For the text-containing cell, return its midpoint in [X, Y] coordinate format. 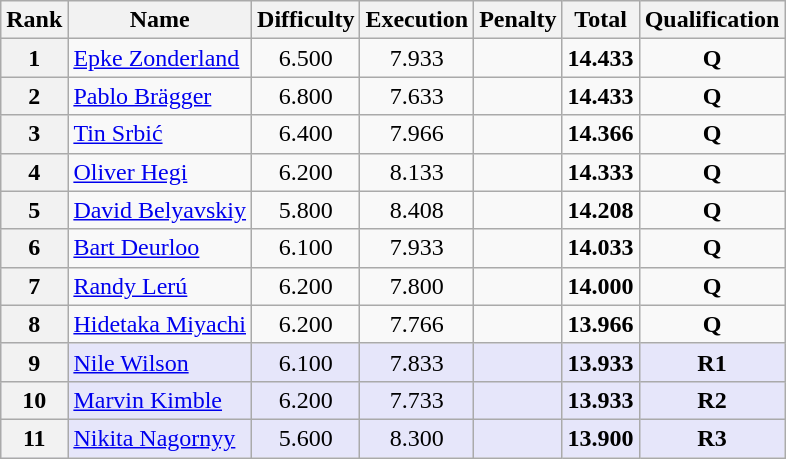
1 [34, 58]
7.800 [417, 286]
Hidetaka Miyachi [160, 324]
2 [34, 96]
Marvin Kimble [160, 400]
7.733 [417, 400]
R1 [712, 362]
5.800 [306, 210]
Nikita Nagornyy [160, 438]
7 [34, 286]
9 [34, 362]
3 [34, 134]
14.366 [600, 134]
Randy Lerú [160, 286]
7.633 [417, 96]
11 [34, 438]
13.900 [600, 438]
Oliver Hegi [160, 172]
6 [34, 248]
Tin Srbić [160, 134]
David Belyavskiy [160, 210]
6.400 [306, 134]
R3 [712, 438]
4 [34, 172]
5.600 [306, 438]
7.833 [417, 362]
Pablo Brägger [160, 96]
13.966 [600, 324]
7.766 [417, 324]
Nile Wilson [160, 362]
Execution [417, 20]
8.408 [417, 210]
Epke Zonderland [160, 58]
14.000 [600, 286]
8 [34, 324]
6.500 [306, 58]
Bart Deurloo [160, 248]
14.333 [600, 172]
7.966 [417, 134]
Name [160, 20]
Qualification [712, 20]
Rank [34, 20]
Difficulty [306, 20]
8.300 [417, 438]
5 [34, 210]
Penalty [518, 20]
10 [34, 400]
R2 [712, 400]
Total [600, 20]
14.208 [600, 210]
6.800 [306, 96]
14.033 [600, 248]
8.133 [417, 172]
